Return the [x, y] coordinate for the center point of the cell that contains the specified text.  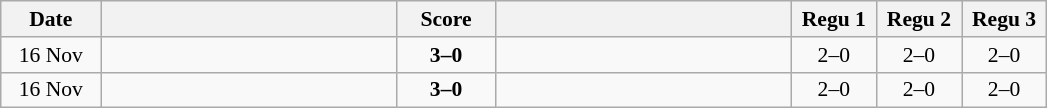
Regu 3 [1004, 19]
Date [51, 19]
Regu 2 [918, 19]
Score [446, 19]
Regu 1 [834, 19]
